Detect which cell encompasses the target text, then output its (X, Y) center coordinate. 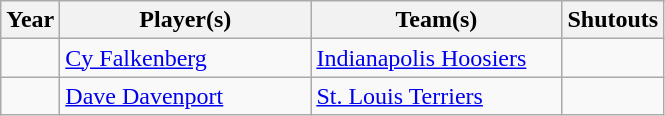
Team(s) (436, 20)
Indianapolis Hoosiers (436, 58)
Dave Davenport (186, 96)
St. Louis Terriers (436, 96)
Year (30, 20)
Player(s) (186, 20)
Shutouts (613, 20)
Cy Falkenberg (186, 58)
